Locate the cell with the specified text and output its (X, Y) center coordinate. 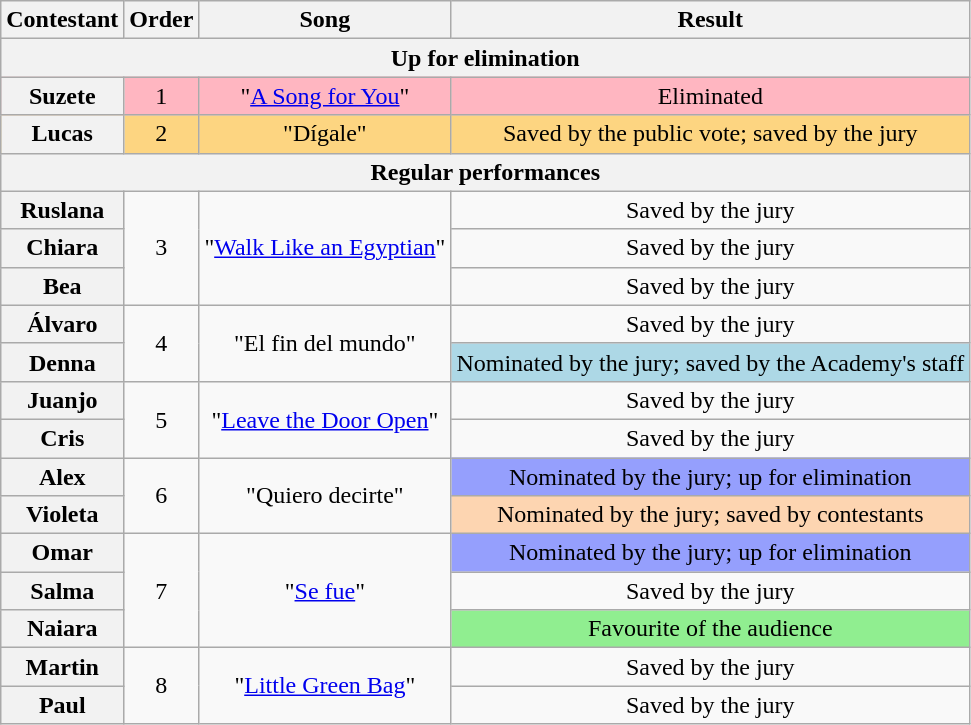
"Se fue" (325, 591)
7 (162, 591)
"El fin del mundo" (325, 343)
"Walk Like an Egyptian" (325, 248)
Nominated by the jury; saved by contestants (710, 515)
Juanjo (62, 400)
Song (325, 20)
Eliminated (710, 96)
Nominated by the jury; saved by the Academy's staff (710, 362)
Salma (62, 591)
Result (710, 20)
Regular performances (486, 172)
Omar (62, 553)
Up for elimination (486, 58)
Violeta (62, 515)
1 (162, 96)
Naiara (62, 629)
Paul (62, 705)
6 (162, 496)
Chiara (62, 248)
5 (162, 419)
2 (162, 134)
Favourite of the audience (710, 629)
Denna (62, 362)
"A Song for You" (325, 96)
"Quiero decirte" (325, 496)
Suzete (62, 96)
8 (162, 686)
Cris (62, 438)
Saved by the public vote; saved by the jury (710, 134)
"Little Green Bag" (325, 686)
Martin (62, 667)
Contestant (62, 20)
"Dígale" (325, 134)
Bea (62, 286)
Ruslana (62, 210)
4 (162, 343)
"Leave the Door Open" (325, 419)
Alex (62, 477)
Order (162, 20)
Álvaro (62, 324)
Lucas (62, 134)
3 (162, 248)
